Find where the given text appears and provide that cell's center as [x, y] coordinate. 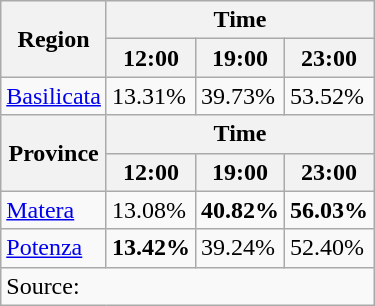
13.31% [150, 96]
Region [54, 39]
Matera [54, 210]
39.24% [240, 248]
Basilicata [54, 96]
52.40% [330, 248]
40.82% [240, 210]
13.42% [150, 248]
56.03% [330, 210]
Province [54, 153]
53.52% [330, 96]
Potenza [54, 248]
39.73% [240, 96]
Source: [188, 286]
13.08% [150, 210]
